Output the [X, Y] coordinate of the center of the cell containing the given text.  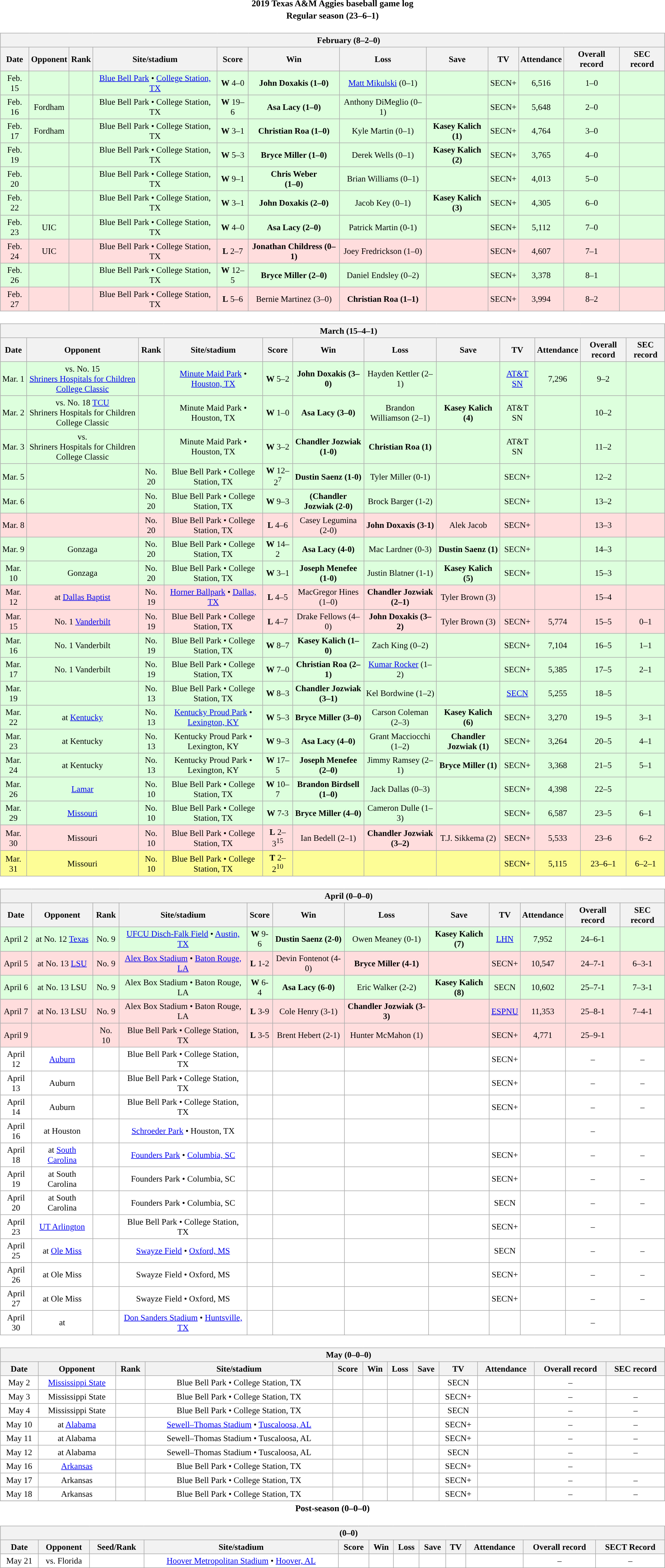
6–2–1 [646, 863]
Patrick Martin (0-1) [383, 227]
April 19 [16, 1179]
John Doxakis (3–2) [400, 621]
Christian Roa (1–1) [383, 299]
Mar. 22 [13, 717]
vs. No. 18 TCUShriners Hospitals for Children College Classic [82, 413]
Hunter McMahon (1) [387, 1035]
Kasey Kalich (1) [457, 131]
Feb. 22 [15, 203]
T.J. Sikkema (2) [468, 837]
Mar. 31 [13, 863]
3,994 [541, 299]
UFCU Disch-Falk Field • Austin, TX [183, 939]
Cole Henry (3-1) [308, 1011]
LHN [505, 939]
Casey Legumina (2-0) [328, 526]
Daniel Endsley (0–2) [383, 275]
Kasey Kalich (7) [459, 939]
3,378 [541, 275]
L 3-5 [260, 1035]
25–8-1 [593, 1011]
W 3–2 [278, 447]
6,516 [541, 83]
17–5 [603, 669]
Seed/Rank [117, 1547]
Mar. 23 [13, 741]
Chandler Jozwiak (3–1) [328, 693]
Mar. 29 [13, 813]
April 5 [16, 963]
SECT Record [630, 1547]
8–2 [592, 299]
L 3-9 [260, 1011]
Asa Lacy (2–0) [294, 227]
10–2 [603, 413]
Chandler Jozwiak (1) [468, 741]
Chandler Jozwiak (3-3) [387, 1011]
Mac Lardner (0-3) [400, 549]
15–5 [603, 621]
W 14–2 [278, 549]
22–5 [603, 789]
John Doxakis (2–0) [294, 203]
Grant Macciocchi (1–2) [400, 741]
Kumar Rocker (1–2) [400, 669]
4,771 [543, 1035]
Feb. 23 [15, 227]
Dustin Saenz (1) [468, 549]
5,385 [558, 669]
Justin Blatner (1-1) [400, 573]
W 7–0 [278, 669]
L 2–7 [233, 251]
Kasey Kalich (8) [459, 987]
Bryce Miller (4–0) [328, 813]
Mar. 10 [13, 573]
Asa Lacy (6-0) [308, 987]
April 6 [16, 987]
May 10 [19, 1424]
15–3 [603, 573]
20–5 [603, 741]
Feb. 17 [15, 131]
7–3-1 [642, 987]
5–0 [592, 179]
6,587 [558, 813]
Mar. 26 [13, 789]
L 2–315 [278, 837]
Brock Barger (1-2) [400, 501]
7,296 [558, 379]
April 23 [16, 1227]
April 25 [16, 1251]
Ian Bedell (2–1) [328, 837]
Jimmy Ramsey (2–1) [400, 765]
1–0 [592, 83]
(0–0) [332, 1533]
Bryce Miller (1–0) [294, 155]
(Chandler Jozwiak (2-0) [328, 501]
W 9-6 [260, 939]
W 12–5 [233, 275]
John Doxakis (1–0) [294, 83]
vs. Shriners Hospitals for Children College Classic [82, 447]
5,648 [541, 107]
Mar. 6 [13, 501]
May 16 [19, 1466]
Feb. 15 [15, 83]
25–7-1 [593, 987]
Jack Dallas (0–3) [400, 789]
April 16 [16, 1131]
W 8–7 [278, 645]
Jonathan Childress (0–1) [294, 251]
10,547 [543, 963]
Kasey Kalich (2) [457, 155]
23–6 [603, 837]
11–2 [603, 447]
5,115 [558, 863]
Kasey Kalich (4) [468, 413]
Christian Roa (1–0) [294, 131]
Dustin Saenz (2-0) [308, 939]
Chris Weber(1–0) [294, 179]
Kasey Kalich (1–0) [328, 645]
at No. 12 Texas [62, 939]
W 1–0 [278, 413]
L 4–6 [278, 526]
Lamar [82, 789]
Mar. 16 [13, 645]
Cameron Dulle (1–3) [400, 813]
Alek Jacob [468, 526]
W 6-4 [260, 987]
5–1 [646, 765]
Horner Ballpark • Dallas, TX [213, 597]
Mar. 19 [13, 693]
6–0 [592, 203]
Bryce Miller (2–0) [294, 275]
Devin Fontenot (4-0) [308, 963]
Feb. 27 [15, 299]
at Dallas Baptist [82, 597]
Don Sanders Stadium • Huntsville, TX [183, 1323]
W 5–2 [278, 379]
May (0–0–0) [332, 1355]
Brandon Williamson (2–1) [400, 413]
Mar. 17 [13, 669]
4–1 [646, 741]
4,398 [558, 789]
7–4-1 [642, 1011]
Carson Coleman (2–3) [400, 717]
13–2 [603, 501]
16–5 [603, 645]
2–1 [646, 669]
3–1 [646, 717]
23–5 [603, 813]
April 26 [16, 1275]
25–9-1 [593, 1035]
February (8–2–0) [332, 40]
W 10–7 [278, 789]
Mar. 15 [13, 621]
6–1 [646, 813]
24–6-1 [593, 939]
6–2 [646, 837]
10,602 [543, 987]
April 20 [16, 1203]
23–6–1 [603, 863]
Bryce Miller (1) [468, 765]
Anthony DiMeglio (0–1) [383, 107]
Bryce Miller (3–0) [328, 717]
Joey Fredrickson (1–0) [383, 251]
4,305 [541, 203]
Kyle Martin (0–1) [383, 131]
Chandler Jozwiak (2–1) [400, 597]
Joseph Menefee (1-0) [328, 573]
March (15–4–1) [332, 331]
Schroeder Park • Houston, TX [183, 1131]
21–5 [603, 765]
at [62, 1323]
8–1 [592, 275]
Asa Lacy (4-0) [328, 549]
vs. No. 15 Shriners Hospitals for Children College Classic [82, 379]
3,368 [558, 765]
Chandler Jozwiak (1-0) [328, 447]
L 4–7 [278, 621]
May 4 [19, 1410]
Mar. 8 [13, 526]
Dustin Saenz (1-0) [328, 477]
5,533 [558, 837]
Jacob Key (0–1) [383, 203]
Brent Hebert (2-1) [308, 1035]
vs. Florida [64, 1561]
Mar. 24 [13, 765]
May 3 [19, 1396]
May 11 [19, 1438]
April 12 [16, 1059]
Feb. 19 [15, 155]
May 17 [19, 1480]
Brian Williams (0–1) [383, 179]
Feb. 20 [15, 179]
Zach King (0–2) [400, 645]
Kasey Kalich (5) [468, 573]
13–3 [603, 526]
May 18 [19, 1494]
at Houston [62, 1131]
5,112 [541, 227]
Kel Bordwine (1–2) [400, 693]
11,353 [543, 1011]
3,264 [558, 741]
L 1-2 [260, 963]
Hoover Metropolitan Stadium • Hoover, AL [241, 1561]
Joseph Menefee (2–0) [328, 765]
7,104 [558, 645]
7–0 [592, 227]
Mar. 2 [13, 413]
L 4–5 [278, 597]
L 5–6 [233, 299]
18–5 [603, 693]
W 19–6 [233, 107]
3,270 [558, 717]
UT Arlington [62, 1227]
Christian Roa (1) [400, 447]
Kasey Kalich (3) [457, 203]
W 17–5 [278, 765]
April 14 [16, 1107]
Hayden Kettler (2–1) [400, 379]
Chandler Jozwiak (3–2) [400, 837]
May 12 [19, 1452]
John Doxakis (3–0) [328, 379]
19–5 [603, 717]
W 7-3 [278, 813]
7–1 [592, 251]
April 30 [16, 1323]
Asa Lacy (4–0) [328, 741]
Christian Roa (2–1) [328, 669]
7,952 [543, 939]
Feb. 16 [15, 107]
5,255 [558, 693]
April (0–0–0) [332, 896]
Asa Lacy (1–0) [294, 107]
W 12–27 [278, 477]
W 9–1 [233, 179]
Feb. 24 [15, 251]
0–1 [646, 621]
5,774 [558, 621]
MacGregor Hines (1–0) [328, 597]
15–4 [603, 597]
Asa Lacy (3–0) [328, 413]
2–0 [592, 107]
4–0 [592, 155]
ESPNU [505, 1011]
Bernie Martinez (3–0) [294, 299]
Bryce Miller (4-1) [387, 963]
W 8–3 [278, 693]
3–0 [592, 131]
Drake Fellows (4–0) [328, 621]
John Doxaxis (3-1) [400, 526]
4,764 [541, 131]
April 27 [16, 1298]
Feb. 26 [15, 275]
April 13 [16, 1083]
Mar. 30 [13, 837]
April 7 [16, 1011]
Mar. 12 [13, 597]
Mar. 9 [13, 549]
4,607 [541, 251]
9–2 [603, 379]
14–3 [603, 549]
April 2 [16, 939]
1–1 [646, 645]
6–3-1 [642, 963]
May 21 [19, 1561]
3,765 [541, 155]
Eric Walker (2-2) [387, 987]
Derek Wells (0–1) [383, 155]
Mar. 3 [13, 447]
T 2–210 [278, 863]
12–2 [603, 477]
Kasey Kalich (6) [468, 717]
4,013 [541, 179]
Owen Meaney (0-1) [387, 939]
Matt Mikulski (0–1) [383, 83]
May 2 [19, 1382]
Brandon Birdsell (1–0) [328, 789]
April 9 [16, 1035]
Mar. 5 [13, 477]
Tyler Miller (0-1) [400, 477]
24–7-1 [593, 963]
Mar. 1 [13, 379]
April 18 [16, 1155]
